Capture the cell that displays the provided text and extract its [x, y] central coordinate. 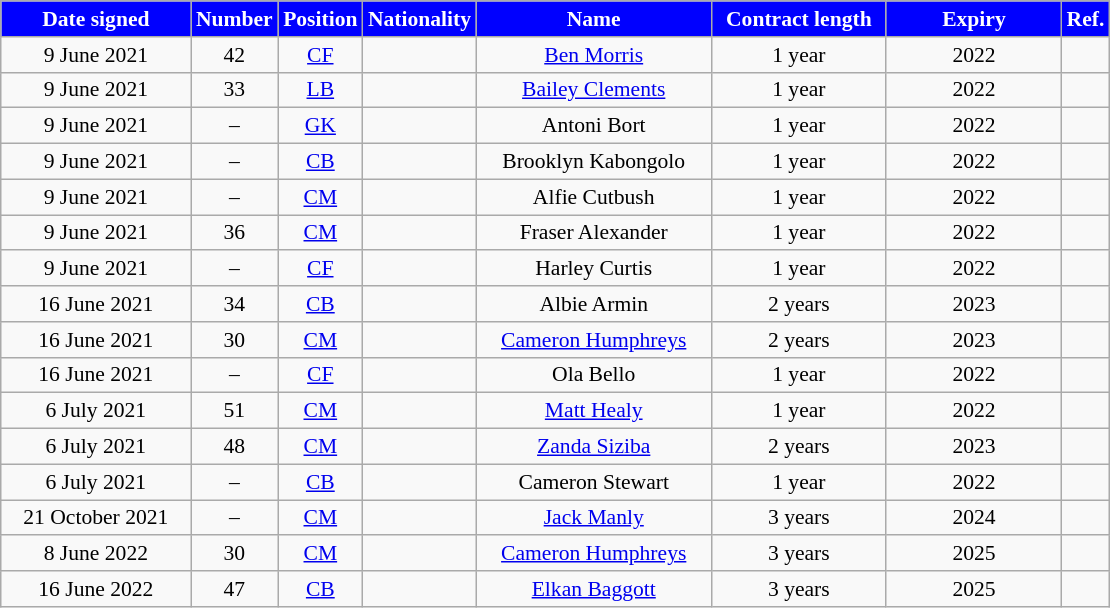
Position [320, 19]
Ref. [1086, 19]
Expiry [974, 19]
Date signed [96, 19]
42 [234, 55]
34 [234, 304]
Contract length [798, 19]
Ben Morris [594, 55]
2024 [974, 518]
Number [234, 19]
Matt Healy [594, 411]
36 [234, 233]
Brooklyn Kabongolo [594, 162]
Nationality [420, 19]
8 June 2022 [96, 554]
47 [234, 589]
Fraser Alexander [594, 233]
33 [234, 90]
Ola Bello [594, 375]
GK [320, 126]
Elkan Baggott [594, 589]
Albie Armin [594, 304]
Name [594, 19]
Cameron Stewart [594, 482]
Harley Curtis [594, 269]
51 [234, 411]
Jack Manly [594, 518]
Zanda Siziba [594, 447]
16 June 2022 [96, 589]
48 [234, 447]
21 October 2021 [96, 518]
Bailey Clements [594, 90]
LB [320, 90]
Alfie Cutbush [594, 197]
Antoni Bort [594, 126]
